Locate the cell with the specified text and output its [x, y] center coordinate. 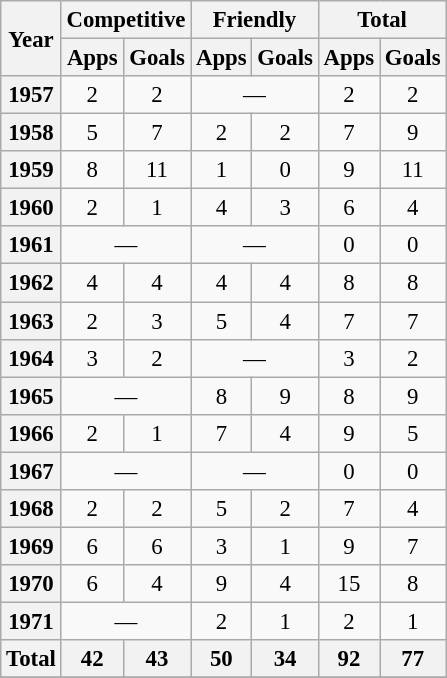
43 [156, 659]
1965 [31, 396]
1961 [31, 245]
1963 [31, 321]
1969 [31, 546]
1959 [31, 170]
Year [31, 38]
1970 [31, 584]
1971 [31, 621]
42 [92, 659]
1964 [31, 358]
50 [222, 659]
77 [413, 659]
34 [285, 659]
15 [348, 584]
92 [348, 659]
1958 [31, 133]
1967 [31, 471]
1966 [31, 433]
Competitive [126, 20]
1968 [31, 509]
1962 [31, 283]
Friendly [255, 20]
1960 [31, 208]
1957 [31, 95]
